Output the [x, y] coordinate of the center of the cell containing the given text.  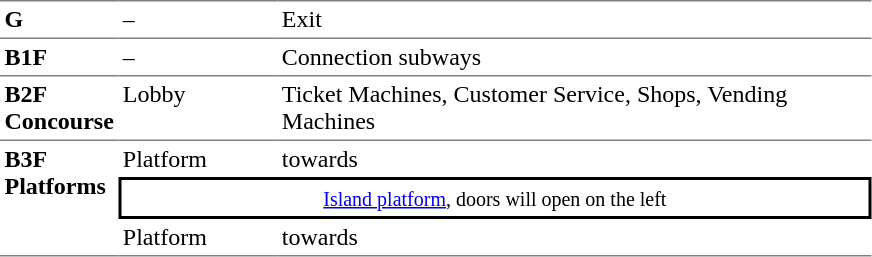
B2FConcourse [59, 108]
Ticket Machines, Customer Service, Shops, Vending Machines [574, 108]
G [59, 19]
Exit [574, 19]
Lobby [198, 108]
B3FPlatforms [59, 199]
Island platform, doors will open on the left [494, 198]
Connection subways [574, 57]
B1F [59, 57]
